Pinpoint the cell where the given text exists, returning its [X, Y] midpoint coordinate. 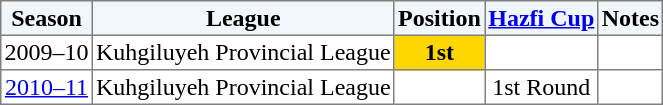
1st Round [542, 87]
Position [439, 18]
1st [439, 52]
Season [47, 18]
2010–11 [47, 87]
League [243, 18]
2009–10 [47, 52]
Hazfi Cup [542, 18]
Notes [630, 18]
